From the cell containing the given text, extract its center point as [x, y] coordinate. 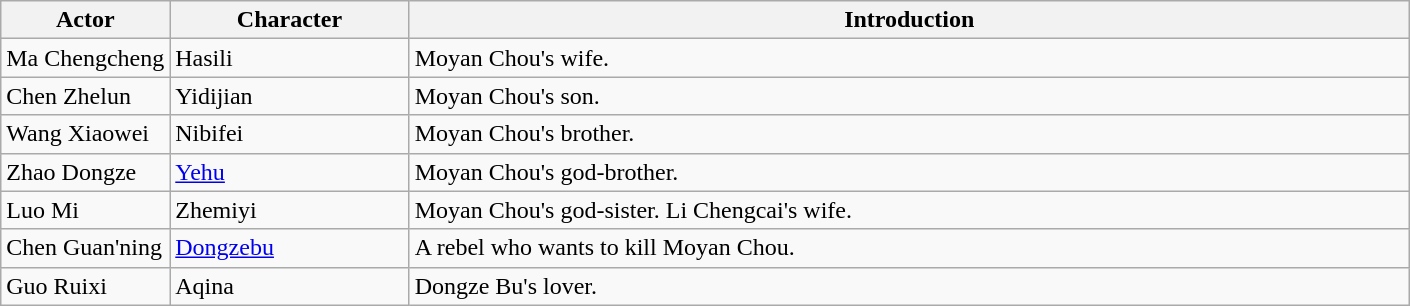
Luo Mi [86, 210]
Yidijian [290, 96]
Chen Guan'ning [86, 248]
Moyan Chou's god-sister. Li Chengcai's wife. [909, 210]
Dongze Bu's lover. [909, 286]
Ma Chengcheng [86, 58]
Wang Xiaowei [86, 134]
Zhemiyi [290, 210]
Moyan Chou's wife. [909, 58]
Moyan Chou's god-brother. [909, 172]
Moyan Chou's son. [909, 96]
Introduction [909, 20]
Dongzebu [290, 248]
A rebel who wants to kill Moyan Chou. [909, 248]
Moyan Chou's brother. [909, 134]
Character [290, 20]
Aqina [290, 286]
Nibifei [290, 134]
Guo Ruixi [86, 286]
Actor [86, 20]
Chen Zhelun [86, 96]
Zhao Dongze [86, 172]
Yehu [290, 172]
Hasili [290, 58]
